Extract the (X, Y) coordinate from the center of the cell holding the provided text.  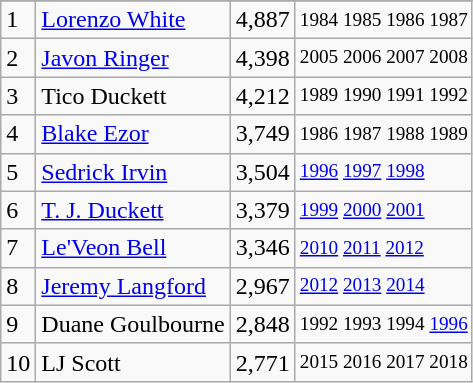
10 (18, 362)
1992 1993 1994 1996 (384, 324)
7 (18, 248)
2 (18, 58)
Jeremy Langford (133, 286)
9 (18, 324)
3,346 (262, 248)
Sedrick Irvin (133, 172)
2012 2013 2014 (384, 286)
1999 2000 2001 (384, 210)
Javon Ringer (133, 58)
3,379 (262, 210)
3,504 (262, 172)
1 (18, 20)
Lorenzo White (133, 20)
2005 2006 2007 2008 (384, 58)
2,848 (262, 324)
Le'Veon Bell (133, 248)
1984 1985 1986 1987 (384, 20)
T. J. Duckett (133, 210)
5 (18, 172)
1986 1987 1988 1989 (384, 134)
LJ Scott (133, 362)
4 (18, 134)
Blake Ezor (133, 134)
1989 1990 1991 1992 (384, 96)
4,887 (262, 20)
6 (18, 210)
Tico Duckett (133, 96)
8 (18, 286)
1996 1997 1998 (384, 172)
3 (18, 96)
4,398 (262, 58)
2010 2011 2012 (384, 248)
3,749 (262, 134)
2,967 (262, 286)
Duane Goulbourne (133, 324)
4,212 (262, 96)
2,771 (262, 362)
2015 2016 2017 2018 (384, 362)
